Provide the (X, Y) coordinate of the cell's center where the given text is located.  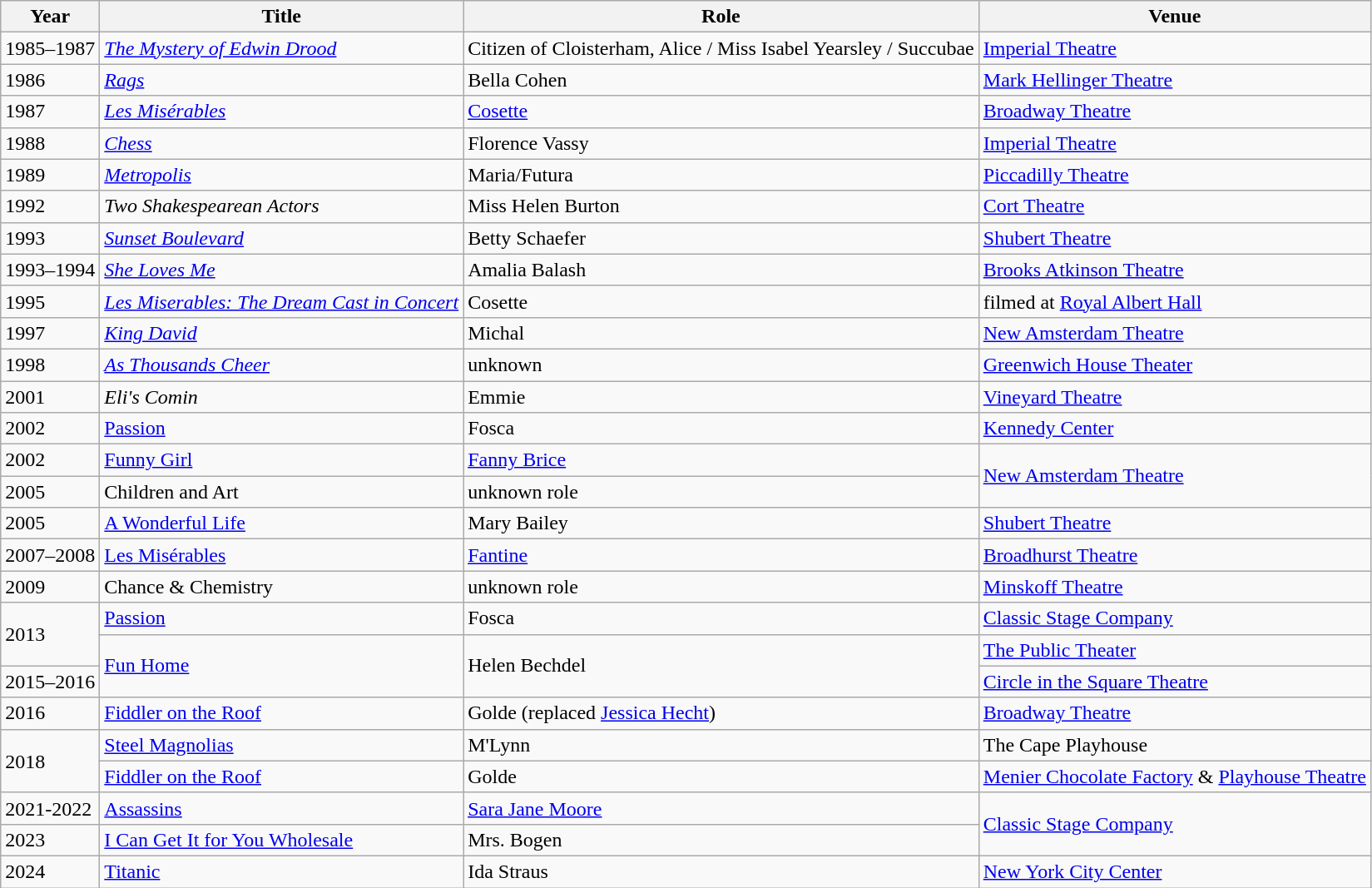
1997 (50, 333)
Miss Helen Burton (721, 206)
2001 (50, 397)
filmed at Royal Albert Hall (1175, 301)
Cort Theatre (1175, 206)
1988 (50, 143)
2009 (50, 587)
Citizen of Cloisterham, Alice / Miss Isabel Yearsley / Succubae (721, 48)
Assassins (281, 808)
2007–2008 (50, 555)
Titanic (281, 871)
Golde (721, 776)
unknown (721, 365)
Circle in the Square Theatre (1175, 682)
She Loves Me (281, 270)
Golde (replaced Jessica Hecht) (721, 713)
1992 (50, 206)
2024 (50, 871)
Vineyard Theatre (1175, 397)
2015–2016 (50, 682)
Ida Straus (721, 871)
Sara Jane Moore (721, 808)
Year (50, 17)
Florence Vassy (721, 143)
New York City Center (1175, 871)
Chance & Chemistry (281, 587)
1993–1994 (50, 270)
Michal (721, 333)
Les Miserables: The Dream Cast in Concert (281, 301)
1986 (50, 80)
2021-2022 (50, 808)
Betty Schaefer (721, 238)
1993 (50, 238)
2023 (50, 840)
As Thousands Cheer (281, 365)
1989 (50, 175)
Amalia Balash (721, 270)
Mrs. Bogen (721, 840)
I Can Get It for You Wholesale (281, 840)
Fanny Brice (721, 460)
Kennedy Center (1175, 429)
Broadhurst Theatre (1175, 555)
1985–1987 (50, 48)
1995 (50, 301)
A Wonderful Life (281, 523)
Menier Chocolate Factory & Playhouse Theatre (1175, 776)
Bella Cohen (721, 80)
Rags (281, 80)
M'Lynn (721, 745)
Metropolis (281, 175)
Brooks Atkinson Theatre (1175, 270)
2016 (50, 713)
Eli's Comin (281, 397)
1987 (50, 112)
Helen Bechdel (721, 666)
Mark Hellinger Theatre (1175, 80)
Mary Bailey (721, 523)
2018 (50, 761)
Title (281, 17)
2013 (50, 634)
Steel Magnolias (281, 745)
Maria/Futura (721, 175)
Emmie (721, 397)
Venue (1175, 17)
Chess (281, 143)
Fun Home (281, 666)
1998 (50, 365)
Children and Art (281, 492)
Piccadilly Theatre (1175, 175)
Sunset Boulevard (281, 238)
Two Shakespearean Actors (281, 206)
The Cape Playhouse (1175, 745)
Greenwich House Theater (1175, 365)
Funny Girl (281, 460)
Minskoff Theatre (1175, 587)
The Mystery of Edwin Drood (281, 48)
Fantine (721, 555)
King David (281, 333)
Role (721, 17)
The Public Theater (1175, 650)
